Detect which cell encompasses the target text, then output its [x, y] center coordinate. 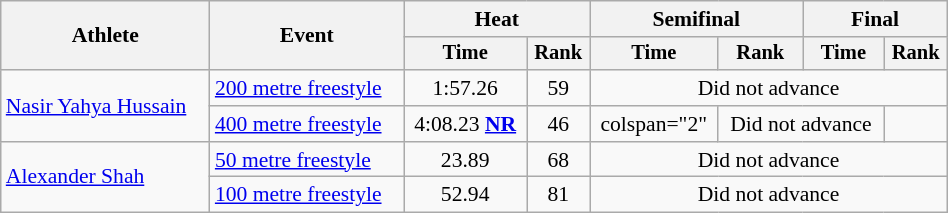
4:08.23 NR [466, 124]
46 [558, 124]
23.89 [466, 160]
81 [558, 195]
59 [558, 88]
Athlete [106, 36]
1:57.26 [466, 88]
Semifinal [696, 19]
400 metre freestyle [307, 124]
68 [558, 160]
colspan="2" [654, 124]
Nasir Yahya Hussain [106, 106]
Heat [497, 19]
Alexander Shah [106, 178]
50 metre freestyle [307, 160]
Final [875, 19]
52.94 [466, 195]
Event [307, 36]
200 metre freestyle [307, 88]
100 metre freestyle [307, 195]
